Locate the cell with the specified text and output its [x, y] center coordinate. 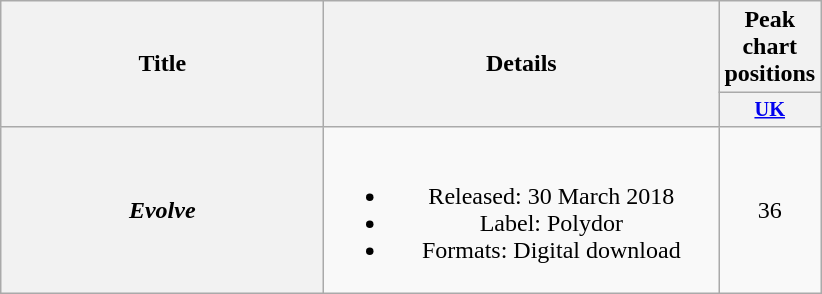
36 [770, 210]
Evolve [162, 210]
Released: 30 March 2018Label: PolydorFormats: Digital download [522, 210]
Title [162, 64]
Peak chart positions [770, 47]
Details [522, 64]
UK [770, 110]
